Extract the (X, Y) coordinate from the center of the cell holding the provided text.  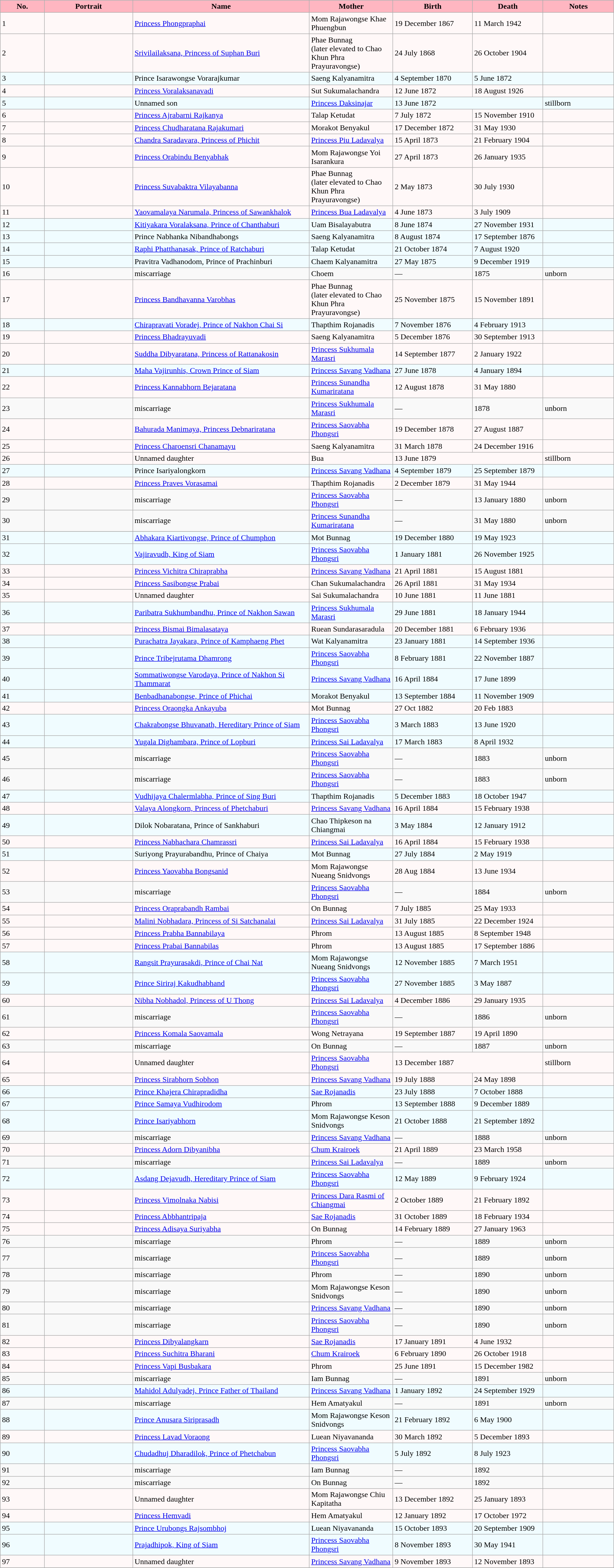
23 (22, 408)
17 January 1891 (433, 1342)
Abhakara Kiartivongse, Prince of Chumphon (221, 538)
38 (22, 641)
Princess Ajrabarni Rajkanya (221, 115)
Princess Hemvadi (221, 1516)
Princess Dibyalangkarn (221, 1342)
Rangsit Prayurasakdi, Prince of Chai Nat (221, 962)
Asdang Dejavudh, Hereditary Prince of Siam (221, 1179)
26 (22, 458)
47 (22, 796)
Yugala Dighambara, Prince of Lopburi (221, 742)
26 October 1918 (508, 1354)
Valaya Alongkorn, Princess of Phetchaburi (221, 808)
26 April 1881 (433, 583)
Chaem Kalyanamitra (351, 261)
22 (22, 387)
Chirapravati Voradej, Prince of Nakhon Chai Si (221, 325)
27 April 1873 (433, 157)
22 November 1887 (508, 658)
Princess Adorn Dibyanibha (221, 1150)
19 (22, 337)
26 October 1904 (508, 53)
Princess Phongpraphai (221, 23)
27 Oct 1882 (433, 708)
5 (22, 103)
Bahurada Manimaya, Princess Debnariratana (221, 429)
8 September 1948 (508, 933)
11 March 1942 (508, 23)
Princess Daksinajar (351, 103)
20 September 1909 (508, 1528)
19 May 1923 (508, 538)
Princess Chudharatana Rajakumari (221, 128)
78 (22, 1275)
31 May 1944 (508, 483)
Prince Tribejrutama Dhamrong (221, 658)
Princess Yaovabha Bongsanid (221, 871)
5 December 1893 (508, 1436)
4 September 1870 (433, 78)
18 (22, 325)
Wat Kalyanamitra (351, 641)
Princess Vichitra Chiraprabha (221, 571)
Princess Piu Ladavalya (351, 140)
Princess Bismai Bimalasataya (221, 629)
9 November 1893 (433, 1562)
13 January 1880 (508, 500)
31 May 1934 (508, 583)
Chandra Saradavara, Princess of Phichit (221, 140)
Unnamed son (221, 103)
13 December 1892 (433, 1499)
Benbadhanabongse, Prince of Phichai (221, 696)
11 (22, 212)
6 (22, 115)
Prince Urubongs Rajsombhoj (221, 1528)
Princess Lavad Voraong (221, 1436)
43 (22, 725)
5 December 1883 (433, 796)
1 January 1892 (433, 1391)
Chan Sukumalachandra (351, 583)
27 August 1887 (508, 429)
Kitiyakara Voralaksana, Prince of Chanthaburi (221, 225)
9 (22, 157)
13 September 1888 (433, 1104)
13 (22, 237)
9 December 1919 (508, 261)
12 January 1892 (433, 1516)
31 October 1889 (433, 1216)
Princess Suvabaktra Vilayabanna (221, 187)
8 August 1874 (433, 237)
26 November 1925 (508, 554)
61 (22, 1017)
2 May 1919 (508, 854)
84 (22, 1366)
13 June 1872 (468, 103)
92 (22, 1482)
64 (22, 1063)
7 August 1920 (508, 249)
57 (22, 946)
17 March 1883 (433, 742)
17 September 1886 (508, 946)
34 (22, 583)
94 (22, 1516)
18 October 1947 (508, 796)
2 December 1879 (433, 483)
Princess Vimolnaka Nabisi (221, 1200)
12 August 1878 (433, 387)
27 November 1931 (508, 225)
9 December 1889 (508, 1104)
4 December 1886 (433, 1000)
72 (22, 1179)
67 (22, 1104)
55 (22, 921)
39 (22, 658)
69 (22, 1137)
33 (22, 571)
Choem (351, 274)
Prince Anusara Siriprasadh (221, 1420)
27 June 1878 (433, 370)
97 (22, 1562)
17 December 1872 (433, 128)
2 May 1873 (433, 187)
66 (22, 1092)
1878 (508, 408)
5 December 1876 (433, 337)
3 July 1909 (508, 212)
21 October 1888 (433, 1121)
Princess Oraprabandh Rambai (221, 909)
Princess Prabha Bannabilaya (221, 933)
13 June 1879 (468, 458)
15 (22, 261)
Ruean Sundarasaradula (351, 629)
21 (22, 370)
Suriyong Prayurabandhu, Prince of Chaiya (221, 854)
15 October 1893 (433, 1528)
8 November 1893 (433, 1545)
19 December 1878 (433, 429)
Sut Sukumalachandra (351, 91)
7 (22, 128)
Wong Netrayana (351, 1034)
86 (22, 1391)
7 March 1951 (508, 962)
Princess Orabindu Benyabhak (221, 157)
13 September 1884 (433, 696)
Vudhijaya Chalermlabha, Prince of Sing Buri (221, 796)
Princess Abbhantripaja (221, 1216)
2 October 1889 (433, 1200)
Portrait (89, 6)
Princess Sirabhorn Sobhon (221, 1079)
25 May 1933 (508, 909)
14 September 1936 (508, 641)
50 (22, 842)
Chakrabongse Bhuvanath, Hereditary Prince of Siam (221, 725)
14 September 1877 (433, 354)
10 June 1881 (433, 596)
16 (22, 274)
8 July 1923 (508, 1453)
22 December 1924 (508, 921)
60 (22, 1000)
54 (22, 909)
18 January 1944 (508, 612)
65 (22, 1079)
83 (22, 1354)
Princess Komala Saovamala (221, 1034)
Prajadhipok, King of Siam (221, 1545)
Nibha Nobhadol, Princess of U Thong (221, 1000)
14 (22, 249)
52 (22, 871)
76 (22, 1241)
62 (22, 1034)
6 May 1900 (508, 1420)
45 (22, 758)
Paribatra Sukhumbandhu, Prince of Nakhon Sawan (221, 612)
7 July 1885 (433, 909)
17 October 1972 (508, 1516)
3 May 1884 (433, 825)
49 (22, 825)
Princess Bandhavanna Varobhas (221, 299)
19 July 1888 (433, 1079)
23 March 1958 (508, 1150)
79 (22, 1292)
15 August 1881 (508, 571)
17 June 1899 (508, 679)
20 Feb 1883 (508, 708)
35 (22, 596)
25 September 1879 (508, 470)
4 (22, 91)
Name (221, 6)
Pravitra Vadhanodom, Prince of Prachinburi (221, 261)
10 (22, 187)
Princess Praves Vorasamai (221, 483)
13 June 1920 (508, 725)
51 (22, 854)
Princess Kannabhorn Bejaratana (221, 387)
44 (22, 742)
48 (22, 808)
40 (22, 679)
19 September 1887 (433, 1034)
91 (22, 1470)
Birth (433, 6)
31 July 1885 (433, 921)
15 April 1873 (433, 140)
Princess Voralaksanavadi (221, 91)
19 December 1880 (433, 538)
Prince Isariyalongkorn (221, 470)
26 January 1935 (508, 157)
Prince Samaya Vudhirodom (221, 1104)
2 (22, 53)
24 May 1898 (508, 1079)
Prince Isarawongse Vorarajkumar (221, 78)
Mom Rajawongse Khae Phuengbun (351, 23)
70 (22, 1150)
7 November 1876 (433, 325)
Princess Bua Ladavalya (351, 212)
1884 (508, 892)
41 (22, 696)
18 August 1926 (508, 91)
Maha Vajirunhis, Crown Prince of Siam (221, 370)
23 July 1888 (433, 1092)
Mahidol Adulyadej, Prince Father of Thailand (221, 1391)
21 October 1874 (433, 249)
28 (22, 483)
74 (22, 1216)
28 Aug 1884 (433, 871)
15 December 1982 (508, 1366)
31 May 1930 (508, 128)
1886 (508, 1017)
24 (22, 429)
Princess Suchitra Bharani (221, 1354)
Princess Oraongka Ankayuba (221, 708)
14 February 1889 (433, 1229)
30 September 1913 (508, 337)
13 June 1934 (508, 871)
1 January 1881 (433, 554)
18 February 1934 (508, 1216)
Princess Bhadrayuvadi (221, 337)
12 January 1912 (508, 825)
7 July 1872 (433, 115)
4 September 1879 (433, 470)
59 (22, 983)
21 April 1881 (433, 571)
2 January 1922 (508, 354)
63 (22, 1046)
15 November 1910 (508, 115)
27 (22, 470)
30 July 1930 (508, 187)
No. (22, 6)
24 December 1916 (508, 446)
Mom Rajawongse Chiu Kapitatha (351, 1499)
46 (22, 780)
12 November 1893 (508, 1562)
81 (22, 1325)
29 June 1881 (433, 612)
53 (22, 892)
Prince Siriraj Kakudhabhand (221, 983)
Vajiravudh, King of Siam (221, 554)
75 (22, 1229)
19 December 1867 (433, 23)
4 February 1913 (508, 325)
1 (22, 23)
4 June 1932 (508, 1342)
82 (22, 1342)
96 (22, 1545)
77 (22, 1258)
23 January 1881 (433, 641)
20 (22, 354)
5 July 1892 (433, 1453)
5 June 1872 (508, 78)
95 (22, 1528)
Uam Bisalayabutra (351, 225)
8 June 1874 (433, 225)
21 February 1904 (508, 140)
42 (22, 708)
88 (22, 1420)
93 (22, 1499)
Prince Nabhanka Nibandhabongs (221, 237)
Princess Nabhachara Chamrassri (221, 842)
Princess Dara Rasmi of Chiangmai (351, 1200)
Notes (578, 6)
13 December 1887 (468, 1063)
1875 (508, 274)
25 November 1875 (433, 299)
24 July 1868 (433, 53)
24 September 1929 (508, 1391)
Bua (351, 458)
71 (22, 1162)
1887 (508, 1046)
29 (22, 500)
27 January 1963 (508, 1229)
32 (22, 554)
29 January 1935 (508, 1000)
56 (22, 933)
Mother (351, 6)
25 (22, 446)
31 March 1878 (433, 446)
Prince Isariyabhorn (221, 1121)
Princess Adisaya Suriyabha (221, 1229)
Princess Sasibongse Prabai (221, 583)
Purachatra Jayakara, Prince of Kamphaeng Phet (221, 641)
73 (22, 1200)
Death (508, 6)
27 November 1885 (433, 983)
30 March 1892 (433, 1436)
15 November 1891 (508, 299)
21 September 1892 (508, 1121)
Princess Vapi Busbakara (221, 1366)
Prince Khajera Chirapradidha (221, 1092)
11 November 1909 (508, 696)
19 April 1890 (508, 1034)
Srivilailaksana, Princess of Suphan Buri (221, 53)
6 February 1936 (508, 629)
20 December 1881 (433, 629)
17 September 1876 (508, 237)
27 May 1875 (433, 261)
Raphi Phatthanasak, Prince of Ratchaburi (221, 249)
17 (22, 299)
25 June 1891 (433, 1366)
8 April 1932 (508, 742)
87 (22, 1403)
8 February 1881 (433, 658)
68 (22, 1121)
Mom Rajawongse Yoi Isarankura (351, 157)
1888 (508, 1137)
11 June 1881 (508, 596)
Dilok Nobaratana, Prince of Sankhaburi (221, 825)
12 November 1885 (433, 962)
3 May 1887 (508, 983)
Sai Sukumalachandra (351, 596)
37 (22, 629)
Chudadhuj Dharadilok, Prince of Phetchabun (221, 1453)
30 (22, 521)
58 (22, 962)
12 June 1872 (433, 91)
12 May 1889 (433, 1179)
Chao Thipkeson na Chiangmai (351, 825)
Princess Charoensri Chanamayu (221, 446)
12 (22, 225)
4 June 1873 (433, 212)
4 January 1894 (508, 370)
85 (22, 1378)
Princess Prabai Bannabilas (221, 946)
21 April 1889 (433, 1150)
36 (22, 612)
Sommatiwongse Varodaya, Prince of Nakhon Si Thammarat (221, 679)
27 July 1884 (433, 854)
3 (22, 78)
31 (22, 538)
8 (22, 140)
9 February 1924 (508, 1179)
Suddha Dibyaratana, Princess of Rattanakosin (221, 354)
89 (22, 1436)
7 October 1888 (508, 1092)
3 March 1883 (433, 725)
80 (22, 1308)
25 January 1893 (508, 1499)
Yaovamalaya Narumala, Princess of Sawankhalok (221, 212)
6 February 1890 (433, 1354)
90 (22, 1453)
Malini Nobhadara, Princess of Si Satchanalai (221, 921)
30 May 1941 (508, 1545)
